Determine the [X, Y] coordinate at the center of the cell enclosing the given text.  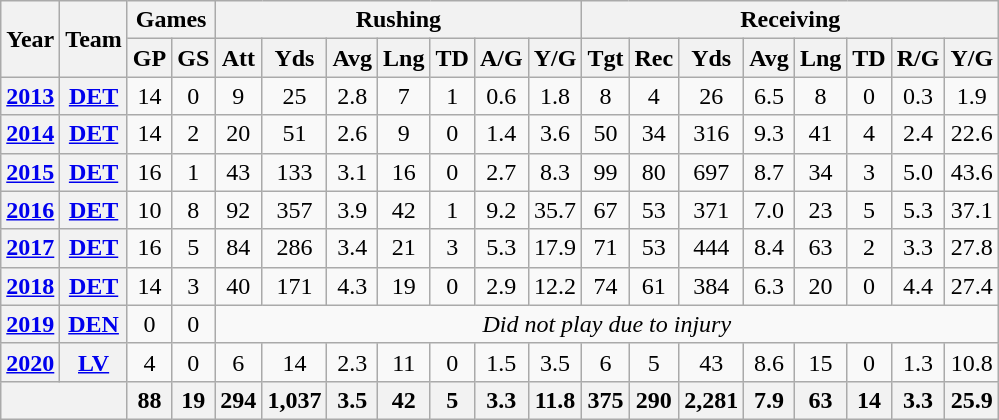
GP [149, 58]
3.1 [352, 172]
697 [712, 172]
17.9 [555, 248]
23 [820, 210]
4.4 [918, 286]
6.5 [770, 96]
2017 [30, 248]
290 [654, 400]
4.3 [352, 286]
Team [94, 39]
2.3 [352, 362]
27.8 [972, 248]
2.9 [501, 286]
5.0 [918, 172]
Att [238, 58]
6.3 [770, 286]
1.3 [918, 362]
Receiving [790, 20]
2018 [30, 286]
286 [294, 248]
DEN [94, 324]
10 [149, 210]
Did not play due to injury [607, 324]
7 [404, 96]
9.3 [770, 134]
8.4 [770, 248]
43.6 [972, 172]
Rec [654, 58]
316 [712, 134]
35.7 [555, 210]
88 [149, 400]
61 [654, 286]
2.6 [352, 134]
2020 [30, 362]
133 [294, 172]
15 [820, 362]
Tgt [606, 58]
357 [294, 210]
7.9 [770, 400]
1.4 [501, 134]
22.6 [972, 134]
8.3 [555, 172]
Year [30, 39]
92 [238, 210]
1.8 [555, 96]
25 [294, 96]
384 [712, 286]
171 [294, 286]
2.7 [501, 172]
99 [606, 172]
375 [606, 400]
71 [606, 248]
3.4 [352, 248]
1,037 [294, 400]
67 [606, 210]
25.9 [972, 400]
21 [404, 248]
80 [654, 172]
2014 [30, 134]
GS [194, 58]
371 [712, 210]
2,281 [712, 400]
LV [94, 362]
11 [404, 362]
12.2 [555, 286]
8.7 [770, 172]
A/G [501, 58]
9.2 [501, 210]
3.6 [555, 134]
37.1 [972, 210]
51 [294, 134]
3.9 [352, 210]
0.3 [918, 96]
2019 [30, 324]
8.6 [770, 362]
74 [606, 286]
84 [238, 248]
40 [238, 286]
11.8 [555, 400]
0.6 [501, 96]
2015 [30, 172]
2013 [30, 96]
2.8 [352, 96]
27.4 [972, 286]
50 [606, 134]
R/G [918, 58]
294 [238, 400]
444 [712, 248]
2016 [30, 210]
2.4 [918, 134]
26 [712, 96]
7.0 [770, 210]
Rushing [398, 20]
Games [170, 20]
1.9 [972, 96]
10.8 [972, 362]
41 [820, 134]
1.5 [501, 362]
